Search for the cell housing the specified text and yield its [x, y] center coordinate. 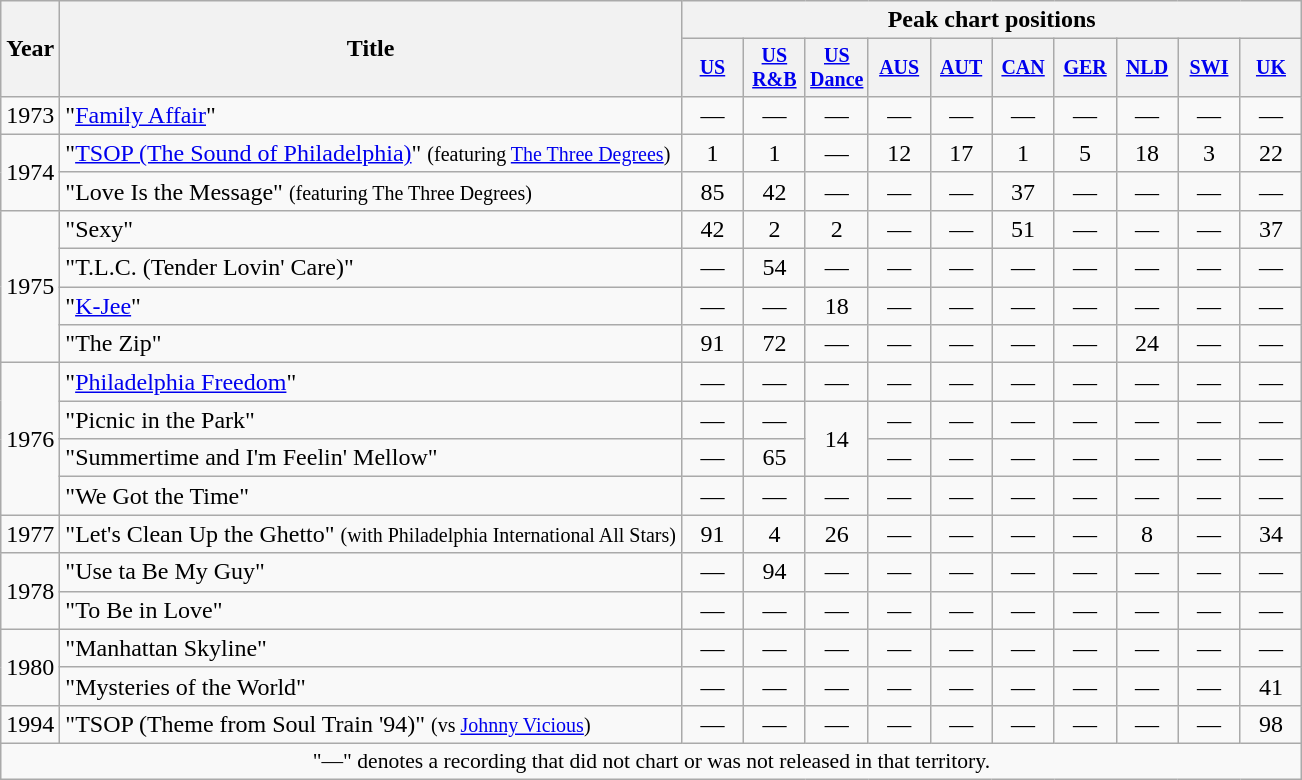
"Sexy" [371, 229]
"T.L.C. (Tender Lovin' Care)" [371, 268]
1974 [30, 172]
4 [774, 534]
1994 [30, 724]
98 [1271, 724]
Title [371, 49]
"Summertime and I'm Feelin' Mellow" [371, 458]
1977 [30, 534]
14 [836, 439]
"Philadelphia Freedom" [371, 382]
AUT [961, 68]
UK [1271, 68]
"Picnic in the Park" [371, 420]
SWI [1209, 68]
Peak chart positions [992, 20]
CAN [1023, 68]
3 [1209, 153]
1976 [30, 439]
"Manhattan Skyline" [371, 648]
US [712, 68]
22 [1271, 153]
"Use ta Be My Guy" [371, 572]
"Let's Clean Up the Ghetto" (with Philadelphia International All Stars) [371, 534]
85 [712, 191]
"TSOP (The Sound of Philadelphia)" (featuring The Three Degrees) [371, 153]
1975 [30, 286]
GER [1085, 68]
"Family Affair" [371, 115]
"K-Jee" [371, 306]
"Love Is the Message" (featuring The Three Degrees) [371, 191]
17 [961, 153]
"TSOP (Theme from Soul Train '94)" (vs Johnny Vicious) [371, 724]
24 [1147, 344]
USDance [836, 68]
34 [1271, 534]
51 [1023, 229]
5 [1085, 153]
USR&B [774, 68]
AUS [899, 68]
"—" denotes a recording that did not chart or was not released in that territory. [652, 761]
72 [774, 344]
65 [774, 458]
1980 [30, 667]
1978 [30, 591]
12 [899, 153]
94 [774, 572]
"To Be in Love" [371, 610]
8 [1147, 534]
NLD [1147, 68]
26 [836, 534]
Year [30, 49]
41 [1271, 686]
"Mysteries of the World" [371, 686]
1973 [30, 115]
54 [774, 268]
"We Got the Time" [371, 496]
"The Zip" [371, 344]
